Search for the cell housing the specified text and yield its (X, Y) center coordinate. 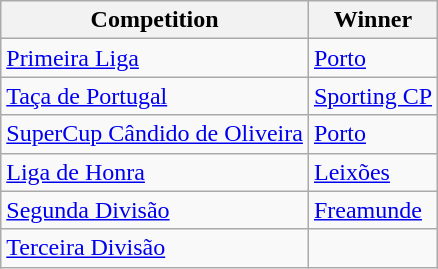
Leixões (372, 172)
Sporting CP (372, 96)
Primeira Liga (155, 58)
Taça de Portugal (155, 96)
Freamunde (372, 210)
Winner (372, 20)
SuperCup Cândido de Oliveira (155, 134)
Competition (155, 20)
Segunda Divisão (155, 210)
Terceira Divisão (155, 248)
Liga de Honra (155, 172)
